Determine the [x, y] coordinate at the center of the cell enclosing the given text.  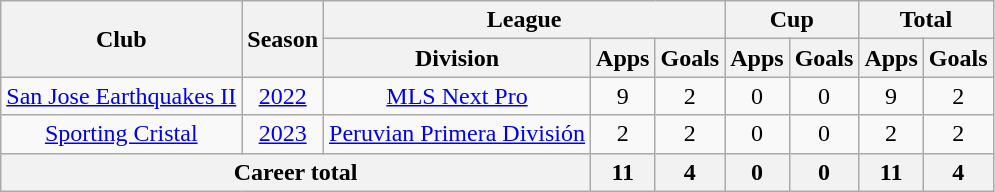
Peruvian Primera División [458, 134]
2023 [283, 134]
Total [926, 20]
2022 [283, 96]
San Jose Earthquakes II [122, 96]
Club [122, 39]
MLS Next Pro [458, 96]
League [524, 20]
Sporting Cristal [122, 134]
Division [458, 58]
Career total [296, 172]
Season [283, 39]
Cup [792, 20]
